Scan for the cell matching the given text and deliver its [x, y] coordinate at center. 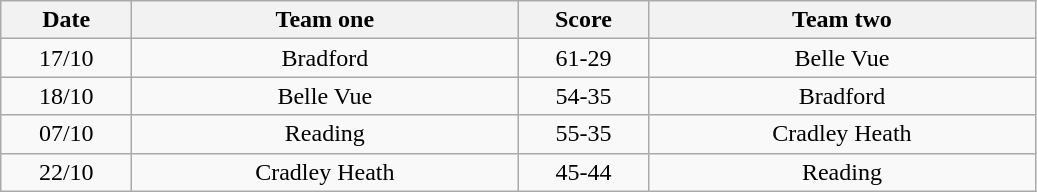
Team two [842, 20]
61-29 [584, 58]
54-35 [584, 96]
18/10 [66, 96]
55-35 [584, 134]
07/10 [66, 134]
22/10 [66, 172]
Date [66, 20]
Score [584, 20]
Team one [325, 20]
45-44 [584, 172]
17/10 [66, 58]
